For the text-containing cell, return its midpoint in [X, Y] coordinate format. 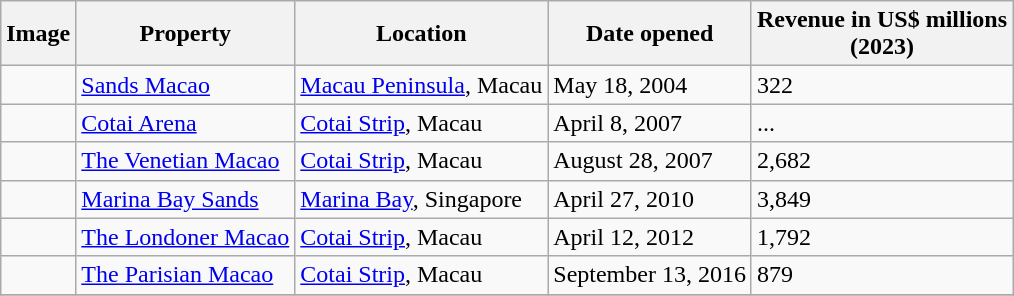
The Venetian Macao [186, 161]
1,792 [882, 237]
Date opened [650, 34]
The Parisian Macao [186, 275]
Marina Bay, Singapore [422, 199]
Marina Bay Sands [186, 199]
Image [38, 34]
Cotai Arena [186, 123]
April 8, 2007 [650, 123]
May 18, 2004 [650, 85]
... [882, 123]
April 27, 2010 [650, 199]
April 12, 2012 [650, 237]
Property [186, 34]
322 [882, 85]
3,849 [882, 199]
2,682 [882, 161]
Sands Macao [186, 85]
September 13, 2016 [650, 275]
Revenue in US$ millions(2023) [882, 34]
879 [882, 275]
The Londoner Macao [186, 237]
Macau Peninsula, Macau [422, 85]
Location [422, 34]
August 28, 2007 [650, 161]
